Return the (X, Y) coordinate for the center point of the cell that contains the specified text.  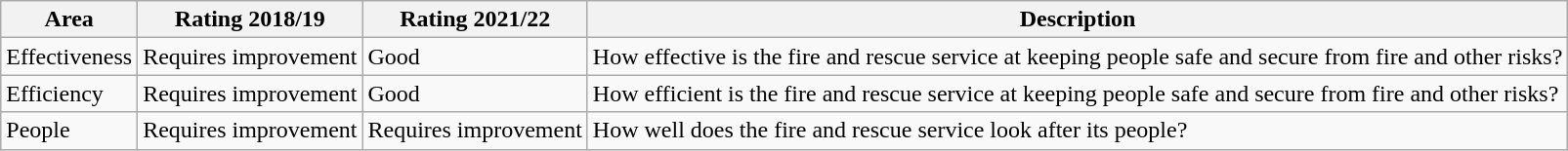
Rating 2021/22 (475, 19)
People (69, 131)
Rating 2018/19 (250, 19)
How efficient is the fire and rescue service at keeping people safe and secure from fire and other risks? (1078, 94)
How effective is the fire and rescue service at keeping people safe and secure from fire and other risks? (1078, 57)
Efficiency (69, 94)
Description (1078, 19)
Effectiveness (69, 57)
Area (69, 19)
How well does the fire and rescue service look after its people? (1078, 131)
